Return the (X, Y) coordinate for the center point of the cell that contains the specified text.  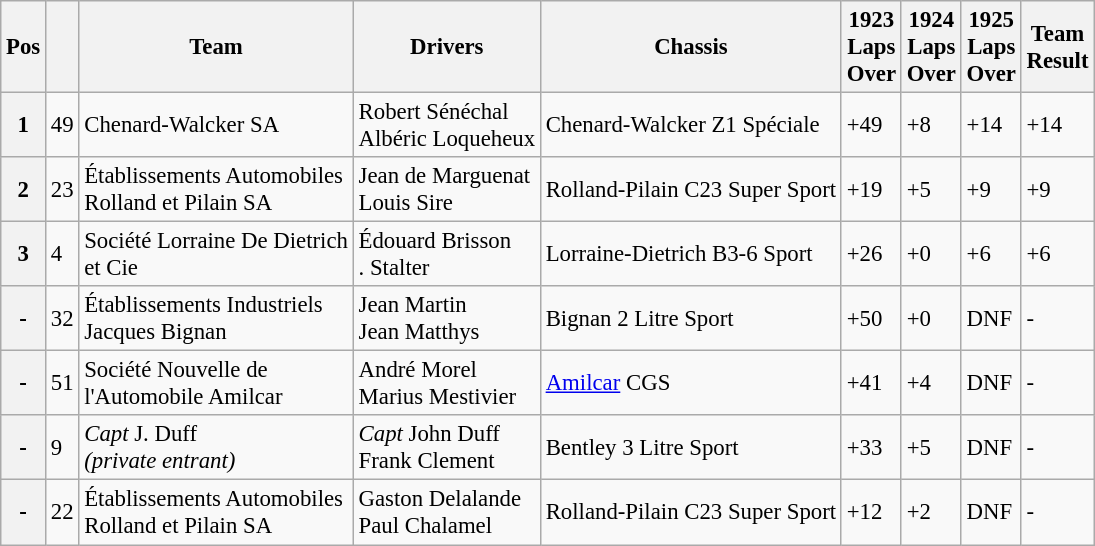
1923LapsOver (871, 47)
+8 (931, 126)
+41 (871, 384)
Société Lorraine De Dietrich et Cie (216, 254)
Bentley 3 Litre Sport (690, 448)
Robert Sénéchal Albéric Loqueheux (446, 126)
49 (62, 126)
9 (62, 448)
Jean Martin Jean Matthys (446, 318)
TeamResult (1058, 47)
Établissements IndustrielsJacques Bignan (216, 318)
+50 (871, 318)
Jean de Marguenat Louis Sire (446, 190)
Gaston Delalande Paul Chalamel (446, 512)
Pos (24, 47)
Chassis (690, 47)
André Morel Marius Mestivier (446, 384)
51 (62, 384)
Team (216, 47)
+19 (871, 190)
+2 (931, 512)
Société Nouvelle del'Automobile Amilcar (216, 384)
Capt John Duff Frank Clement (446, 448)
Édouard Brisson . Stalter (446, 254)
32 (62, 318)
Amilcar CGS (690, 384)
Chenard-Walcker Z1 Spéciale (690, 126)
23 (62, 190)
+33 (871, 448)
2 (24, 190)
1 (24, 126)
4 (62, 254)
Chenard-Walcker SA (216, 126)
1925LapsOver (991, 47)
1924LapsOver (931, 47)
Capt J. Duff(private entrant) (216, 448)
+49 (871, 126)
+4 (931, 384)
+26 (871, 254)
+12 (871, 512)
Lorraine-Dietrich B3-6 Sport (690, 254)
Drivers (446, 47)
Bignan 2 Litre Sport (690, 318)
22 (62, 512)
3 (24, 254)
